Locate the cell with the specified text and output its (x, y) center coordinate. 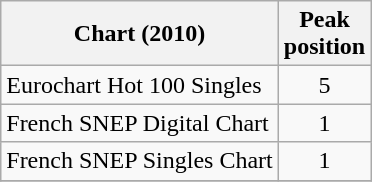
Chart (2010) (140, 34)
Peakposition (324, 34)
Eurochart Hot 100 Singles (140, 85)
5 (324, 85)
French SNEP Digital Chart (140, 123)
French SNEP Singles Chart (140, 161)
